Scan for the cell matching the given text and deliver its [x, y] coordinate at center. 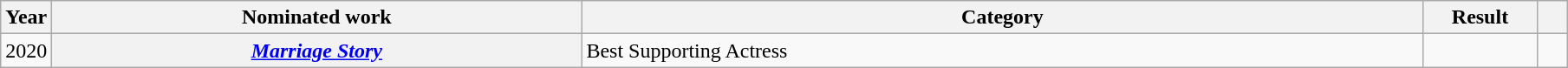
Nominated work [317, 17]
Year [26, 17]
Best Supporting Actress [1002, 51]
2020 [26, 51]
Result [1480, 17]
Marriage Story [317, 51]
Category [1002, 17]
